Detect which cell encompasses the target text, then output its [x, y] center coordinate. 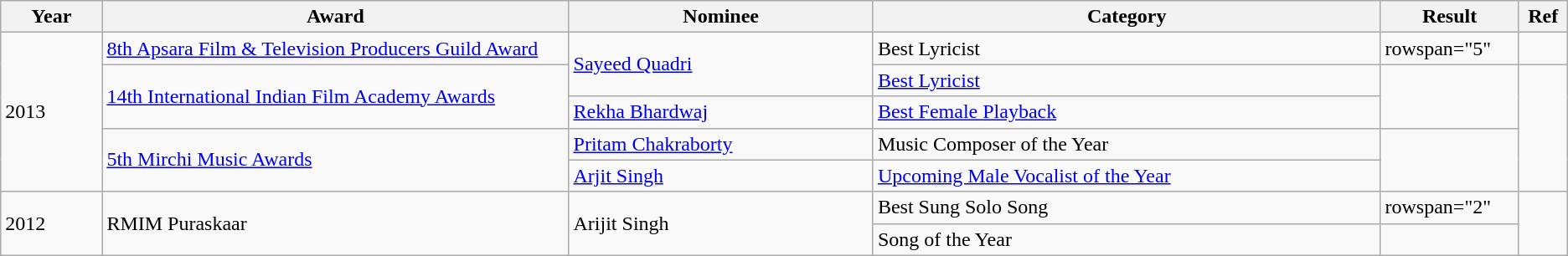
2012 [52, 223]
Arjit Singh [720, 176]
Award [335, 17]
8th Apsara Film & Television Producers Guild Award [335, 49]
Song of the Year [1127, 239]
Result [1449, 17]
Sayeed Quadri [720, 64]
Music Composer of the Year [1127, 144]
Upcoming Male Vocalist of the Year [1127, 176]
Best Sung Solo Song [1127, 207]
14th International Indian Film Academy Awards [335, 96]
Nominee [720, 17]
RMIM Puraskaar [335, 223]
rowspan="5" [1449, 49]
Ref [1543, 17]
Pritam Chakraborty [720, 144]
Best Female Playback [1127, 112]
rowspan="2" [1449, 207]
Category [1127, 17]
2013 [52, 112]
Arijit Singh [720, 223]
5th Mirchi Music Awards [335, 160]
Year [52, 17]
Rekha Bhardwaj [720, 112]
